Locate the cell with the specified text and output its (x, y) center coordinate. 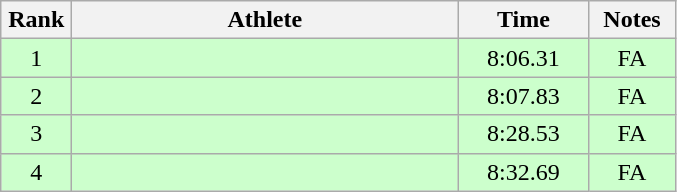
8:07.83 (524, 96)
Athlete (265, 20)
2 (36, 96)
4 (36, 172)
8:32.69 (524, 172)
8:28.53 (524, 134)
1 (36, 58)
Rank (36, 20)
8:06.31 (524, 58)
3 (36, 134)
Notes (632, 20)
Time (524, 20)
